Output the (X, Y) coordinate of the center of the cell containing the given text.  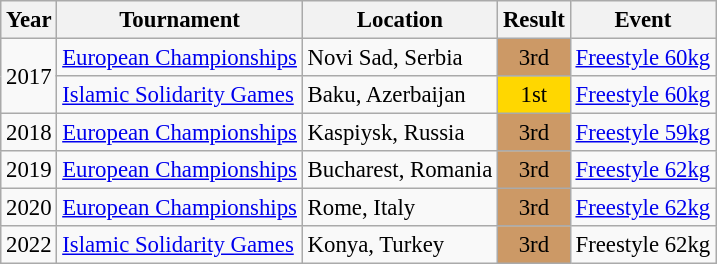
2018 (29, 133)
Kaspiysk, Russia (400, 133)
Baku, Azerbaijan (400, 95)
Konya, Turkey (400, 245)
Event (642, 20)
2020 (29, 208)
Bucharest, Romania (400, 170)
Tournament (180, 20)
Rome, Italy (400, 208)
2022 (29, 245)
Freestyle 59kg (642, 133)
Novi Sad, Serbia (400, 58)
1st (534, 95)
Location (400, 20)
Year (29, 20)
2017 (29, 76)
Result (534, 20)
2019 (29, 170)
